Scan for the cell matching the given text and deliver its [X, Y] coordinate at center. 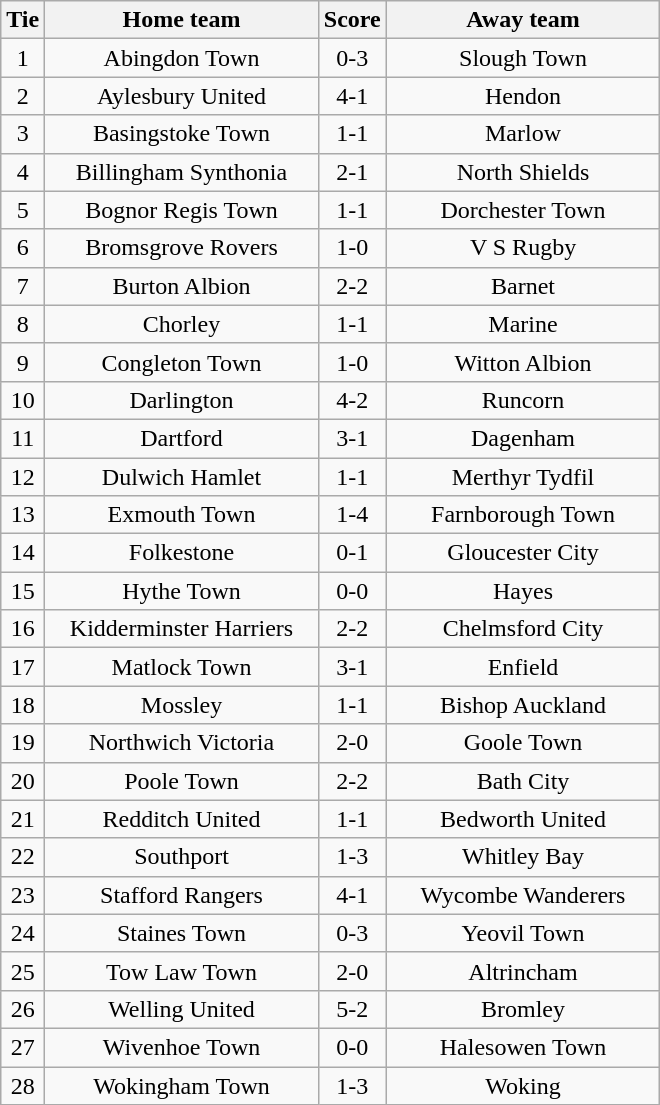
Exmouth Town [182, 515]
9 [23, 362]
Tie [23, 20]
Bath City [523, 781]
Halesowen Town [523, 1047]
4-2 [352, 400]
6 [23, 248]
18 [23, 705]
Folkestone [182, 553]
Altrincham [523, 971]
2 [23, 96]
Gloucester City [523, 553]
7 [23, 286]
Witton Albion [523, 362]
Home team [182, 20]
Kidderminster Harriers [182, 629]
Dulwich Hamlet [182, 477]
Hendon [523, 96]
19 [23, 743]
Staines Town [182, 933]
Whitley Bay [523, 857]
Dagenham [523, 438]
5 [23, 210]
Welling United [182, 1009]
Wycombe Wanderers [523, 895]
2-1 [352, 172]
Bromley [523, 1009]
Chelmsford City [523, 629]
Enfield [523, 667]
Away team [523, 20]
Tow Law Town [182, 971]
Bromsgrove Rovers [182, 248]
North Shields [523, 172]
15 [23, 591]
Matlock Town [182, 667]
Marlow [523, 134]
Bedworth United [523, 819]
Stafford Rangers [182, 895]
4 [23, 172]
Poole Town [182, 781]
Burton Albion [182, 286]
Wivenhoe Town [182, 1047]
23 [23, 895]
0-1 [352, 553]
8 [23, 324]
Congleton Town [182, 362]
Southport [182, 857]
24 [23, 933]
Slough Town [523, 58]
20 [23, 781]
28 [23, 1085]
Aylesbury United [182, 96]
Darlington [182, 400]
Barnet [523, 286]
26 [23, 1009]
Score [352, 20]
Chorley [182, 324]
22 [23, 857]
Hythe Town [182, 591]
Merthyr Tydfil [523, 477]
5-2 [352, 1009]
Basingstoke Town [182, 134]
Hayes [523, 591]
V S Rugby [523, 248]
Runcorn [523, 400]
Goole Town [523, 743]
11 [23, 438]
Dorchester Town [523, 210]
14 [23, 553]
Northwich Victoria [182, 743]
Woking [523, 1085]
10 [23, 400]
Wokingham Town [182, 1085]
Farnborough Town [523, 515]
Dartford [182, 438]
Billingham Synthonia [182, 172]
3 [23, 134]
Bognor Regis Town [182, 210]
1-4 [352, 515]
21 [23, 819]
Bishop Auckland [523, 705]
Yeovil Town [523, 933]
Marine [523, 324]
Redditch United [182, 819]
Abingdon Town [182, 58]
17 [23, 667]
12 [23, 477]
16 [23, 629]
1 [23, 58]
13 [23, 515]
Mossley [182, 705]
25 [23, 971]
27 [23, 1047]
